Extract the [X, Y] coordinate from the center of the cell holding the provided text.  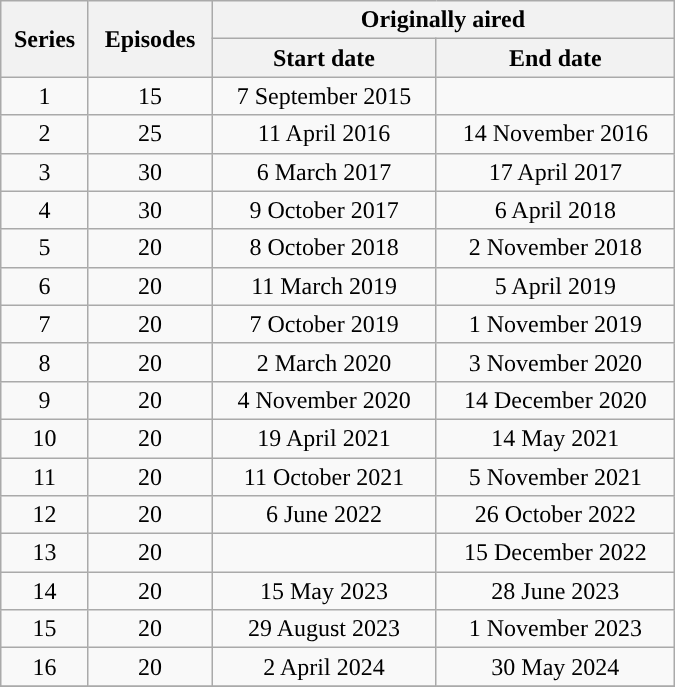
5 April 2019 [555, 286]
14 May 2021 [555, 438]
7 October 2019 [324, 324]
11 October 2021 [324, 477]
2 November 2018 [555, 248]
11 April 2016 [324, 134]
5 November 2021 [555, 477]
6 April 2018 [555, 210]
4 [45, 210]
Originally aired [444, 20]
3 November 2020 [555, 362]
7 September 2015 [324, 96]
5 [45, 248]
17 April 2017 [555, 172]
12 [45, 515]
30 May 2024 [555, 667]
10 [45, 438]
2 April 2024 [324, 667]
26 October 2022 [555, 515]
2 March 2020 [324, 362]
7 [45, 324]
4 November 2020 [324, 400]
8 [45, 362]
29 August 2023 [324, 629]
15 December 2022 [555, 553]
End date [555, 58]
2 [45, 134]
Start date [324, 58]
8 October 2018 [324, 248]
6 March 2017 [324, 172]
1 [45, 96]
9 October 2017 [324, 210]
16 [45, 667]
Series [45, 39]
9 [45, 400]
14 November 2016 [555, 134]
14 [45, 591]
11 [45, 477]
1 November 2023 [555, 629]
28 June 2023 [555, 591]
Episodes [150, 39]
1 November 2019 [555, 324]
19 April 2021 [324, 438]
11 March 2019 [324, 286]
15 May 2023 [324, 591]
25 [150, 134]
6 June 2022 [324, 515]
14 December 2020 [555, 400]
6 [45, 286]
13 [45, 553]
3 [45, 172]
